Scan for the cell matching the given text and deliver its [x, y] coordinate at center. 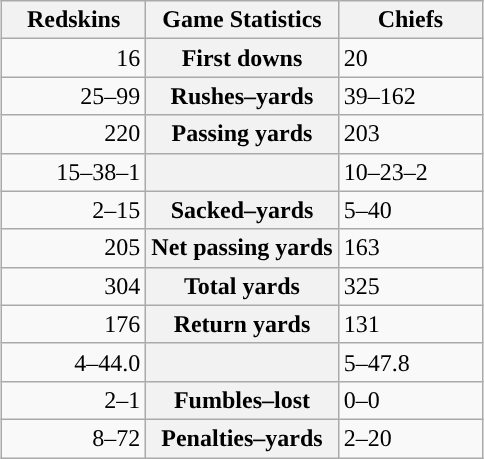
25–99 [73, 96]
205 [73, 248]
Fumbles–lost [242, 400]
0–0 [410, 400]
131 [410, 324]
8–72 [73, 438]
Redskins [73, 20]
Net passing yards [242, 248]
First downs [242, 58]
5–47.8 [410, 362]
163 [410, 248]
Passing yards [242, 134]
Game Statistics [242, 20]
304 [73, 286]
Rushes–yards [242, 96]
39–162 [410, 96]
325 [410, 286]
Total yards [242, 286]
176 [73, 324]
2–1 [73, 400]
16 [73, 58]
20 [410, 58]
220 [73, 134]
2–15 [73, 210]
Penalties–yards [242, 438]
4–44.0 [73, 362]
2–20 [410, 438]
10–23–2 [410, 172]
Chiefs [410, 20]
5–40 [410, 210]
15–38–1 [73, 172]
Return yards [242, 324]
203 [410, 134]
Sacked–yards [242, 210]
